Output the (x, y) coordinate of the center of the cell containing the given text.  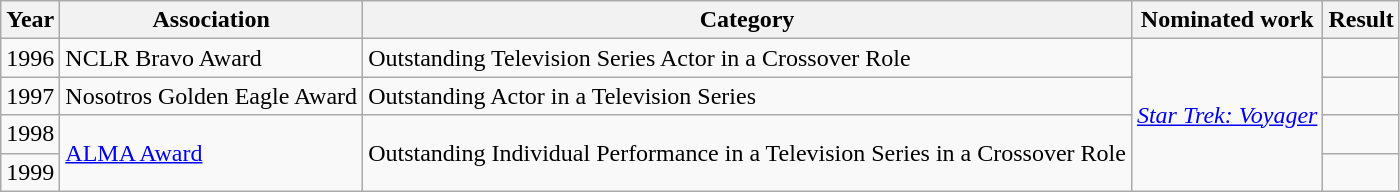
Outstanding Television Series Actor in a Crossover Role (748, 58)
Star Trek: Voyager (1226, 115)
Nominated work (1226, 20)
Nosotros Golden Eagle Award (212, 96)
Year (30, 20)
Result (1361, 20)
NCLR Bravo Award (212, 58)
Association (212, 20)
Outstanding Actor in a Television Series (748, 96)
1999 (30, 172)
1996 (30, 58)
1998 (30, 134)
Category (748, 20)
1997 (30, 96)
Outstanding Individual Performance in a Television Series in a Crossover Role (748, 153)
ALMA Award (212, 153)
